Identify which cell holds the provided text, then report its (x, y) central coordinate. 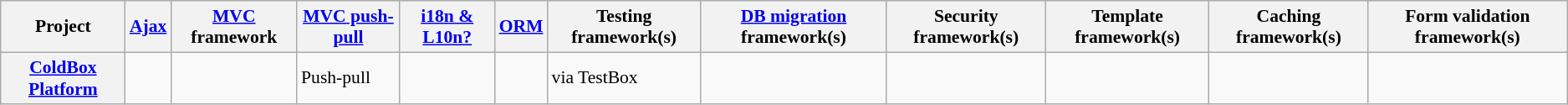
Testing framework(s) (624, 27)
i18n & L10n? (447, 27)
ORM (522, 27)
MVC push-pull (348, 27)
ColdBox Platform (64, 77)
Ajax (148, 27)
Security framework(s) (966, 27)
MVC framework (234, 27)
DB migration framework(s) (794, 27)
Project (64, 27)
via TestBox (624, 77)
Template framework(s) (1127, 27)
Push-pull (348, 77)
Caching framework(s) (1289, 27)
Form validation framework(s) (1468, 27)
